Determine the [x, y] coordinate at the center of the cell enclosing the given text.  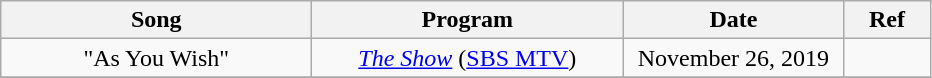
Song [156, 20]
November 26, 2019 [734, 58]
The Show (SBS MTV) [468, 58]
"As You Wish" [156, 58]
Date [734, 20]
Ref [887, 20]
Program [468, 20]
